For the text-containing cell, return its midpoint in (x, y) coordinate format. 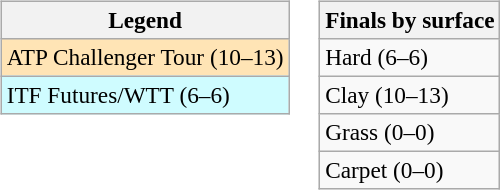
ITF Futures/WTT (6–6) (145, 95)
Carpet (0–0) (410, 171)
Clay (10–13) (410, 95)
Legend (145, 20)
Hard (6–6) (410, 57)
Finals by surface (410, 20)
Grass (0–0) (410, 133)
ATP Challenger Tour (10–13) (145, 57)
